Identify which cell holds the provided text, then report its [x, y] central coordinate. 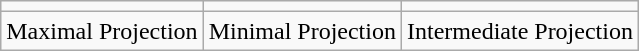
Maximal Projection [102, 31]
Minimal Projection [302, 31]
Intermediate Projection [520, 31]
